Search for the cell housing the specified text and yield its (x, y) center coordinate. 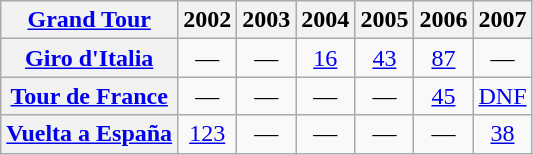
2002 (208, 20)
2004 (326, 20)
2007 (502, 20)
Vuelta a España (90, 134)
2006 (444, 20)
Tour de France (90, 96)
87 (444, 58)
DNF (502, 96)
45 (444, 96)
123 (208, 134)
43 (384, 58)
16 (326, 58)
2005 (384, 20)
Giro d'Italia (90, 58)
Grand Tour (90, 20)
2003 (266, 20)
38 (502, 134)
